Return the [x, y] coordinate for the center point of the cell that contains the specified text.  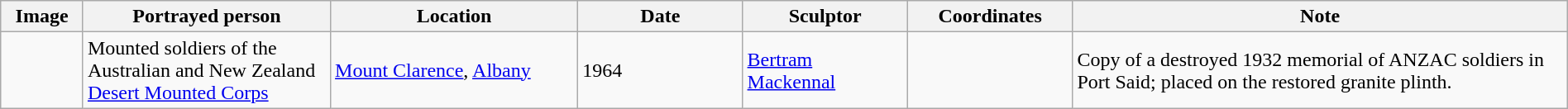
Mount Clarence, Albany [455, 70]
Bertram Mackennal [825, 70]
Location [455, 17]
1964 [660, 70]
Sculptor [825, 17]
Mounted soldiers of the Australian and New Zealand Desert Mounted Corps [207, 70]
Note [1320, 17]
Image [42, 17]
Portrayed person [207, 17]
Coordinates [989, 17]
Date [660, 17]
Copy of a destroyed 1932 memorial of ANZAC soldiers in Port Said; placed on the restored granite plinth. [1320, 70]
